Provide the (x, y) coordinate of the cell's center where the given text is located.  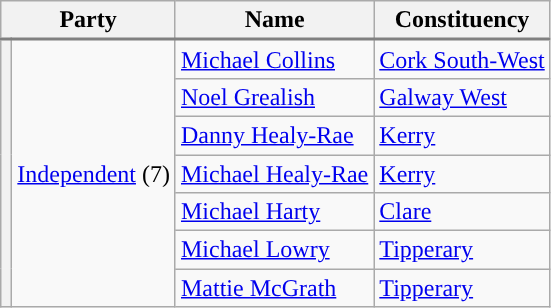
Constituency (462, 20)
Mattie McGrath (274, 288)
Clare (462, 212)
Michael Lowry (274, 250)
Name (274, 20)
Michael Healy-Rae (274, 173)
Galway West (462, 97)
Danny Healy-Rae (274, 135)
Cork South-West (462, 60)
Independent (7) (94, 174)
Noel Grealish (274, 97)
Party (88, 20)
Michael Harty (274, 212)
Michael Collins (274, 60)
